Scan for the cell matching the given text and deliver its [x, y] coordinate at center. 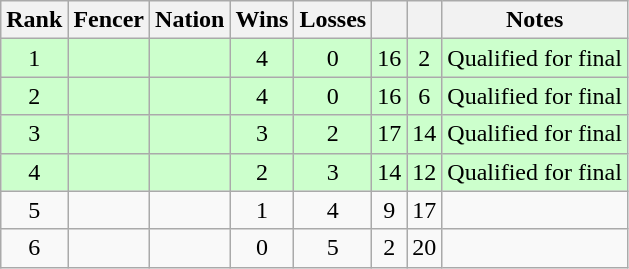
12 [424, 172]
Notes [535, 20]
9 [390, 210]
Rank [34, 20]
20 [424, 248]
Losses [333, 20]
Wins [262, 20]
Fencer [109, 20]
Nation [190, 20]
